Determine the (X, Y) coordinate at the center of the cell enclosing the given text.  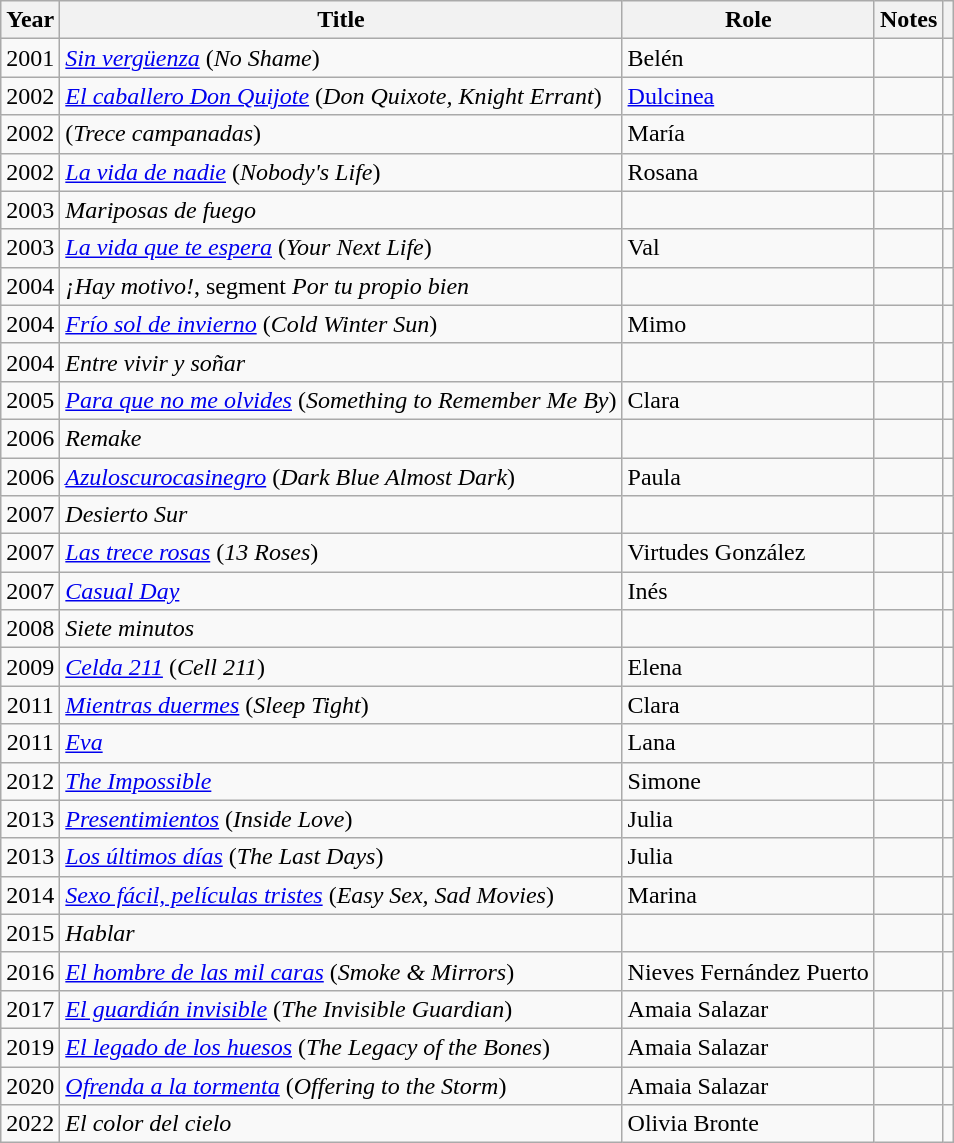
Belén (748, 58)
Ofrenda a la tormenta (Offering to the Storm) (341, 1085)
María (748, 134)
Elena (748, 667)
El caballero Don Quijote (Don Quixote, Knight Errant) (341, 96)
La vida de nadie (Nobody's Life) (341, 172)
¡Hay motivo!, segment Por tu propio bien (341, 286)
Mientras duermes (Sleep Tight) (341, 705)
Eva (341, 743)
Celda 211 (Cell 211) (341, 667)
Nieves Fernández Puerto (748, 971)
2016 (30, 971)
Para que no me olvides (Something to Remember Me By) (341, 400)
2015 (30, 933)
Mariposas de fuego (341, 210)
Mimo (748, 324)
Year (30, 20)
Hablar (341, 933)
(Trece campanadas) (341, 134)
2014 (30, 895)
El guardián invisible (The Invisible Guardian) (341, 1009)
Marina (748, 895)
Entre vivir y soñar (341, 362)
2012 (30, 781)
The Impossible (341, 781)
Presentimientos (Inside Love) (341, 819)
2017 (30, 1009)
Simone (748, 781)
Paula (748, 477)
Lana (748, 743)
2001 (30, 58)
Sexo fácil, películas tristes (Easy Sex, Sad Movies) (341, 895)
Desierto Sur (341, 515)
2005 (30, 400)
El color del cielo (341, 1124)
Las trece rosas (13 Roses) (341, 553)
Sin vergüenza (No Shame) (341, 58)
Notes (908, 20)
El hombre de las mil caras (Smoke & Mirrors) (341, 971)
2009 (30, 667)
Frío sol de invierno (Cold Winter Sun) (341, 324)
La vida que te espera (Your Next Life) (341, 248)
Casual Day (341, 591)
2019 (30, 1047)
Remake (341, 438)
Virtudes González (748, 553)
Rosana (748, 172)
Role (748, 20)
Title (341, 20)
Azuloscurocasinegro (Dark Blue Almost Dark) (341, 477)
2022 (30, 1124)
Val (748, 248)
2008 (30, 629)
Olivia Bronte (748, 1124)
2020 (30, 1085)
Siete minutos (341, 629)
Los últimos días (The Last Days) (341, 857)
Dulcinea (748, 96)
Inés (748, 591)
El legado de los huesos (The Legacy of the Bones) (341, 1047)
